Identify which cell holds the provided text, then report its [x, y] central coordinate. 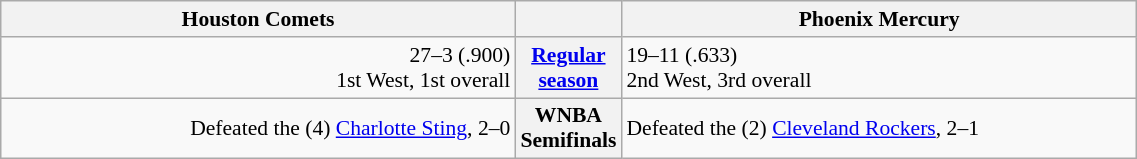
WNBA Semifinals [568, 128]
Defeated the (4) Charlotte Sting, 2–0 [258, 128]
19–11 (.633)2nd West, 3rd overall [878, 68]
Defeated the (2) Cleveland Rockers, 2–1 [878, 128]
Phoenix Mercury [878, 19]
27–3 (.900)1st West, 1st overall [258, 68]
Regular season [568, 68]
Houston Comets [258, 19]
